Detect which cell encompasses the target text, then output its (x, y) center coordinate. 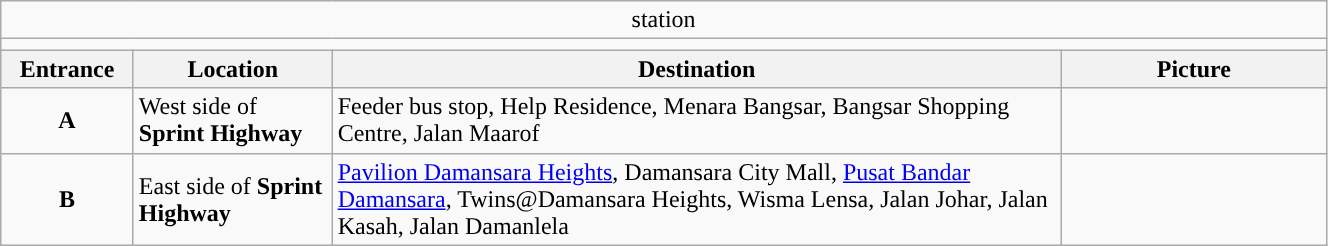
Location (232, 69)
Destination (696, 69)
West side of Sprint Highway (232, 120)
A (68, 120)
Feeder bus stop, Help Residence, Menara Bangsar, Bangsar Shopping Centre, Jalan Maarof (696, 120)
B (68, 199)
station (664, 20)
Picture (1194, 69)
Entrance (68, 69)
East side of Sprint Highway (232, 199)
